Find where the given text appears and provide that cell's center as [X, Y] coordinate. 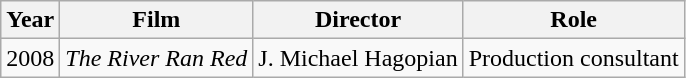
2008 [30, 58]
Role [574, 20]
The River Ran Red [156, 58]
Director [358, 20]
Film [156, 20]
Year [30, 20]
Production consultant [574, 58]
J. Michael Hagopian [358, 58]
